Capture the cell that displays the provided text and extract its (X, Y) central coordinate. 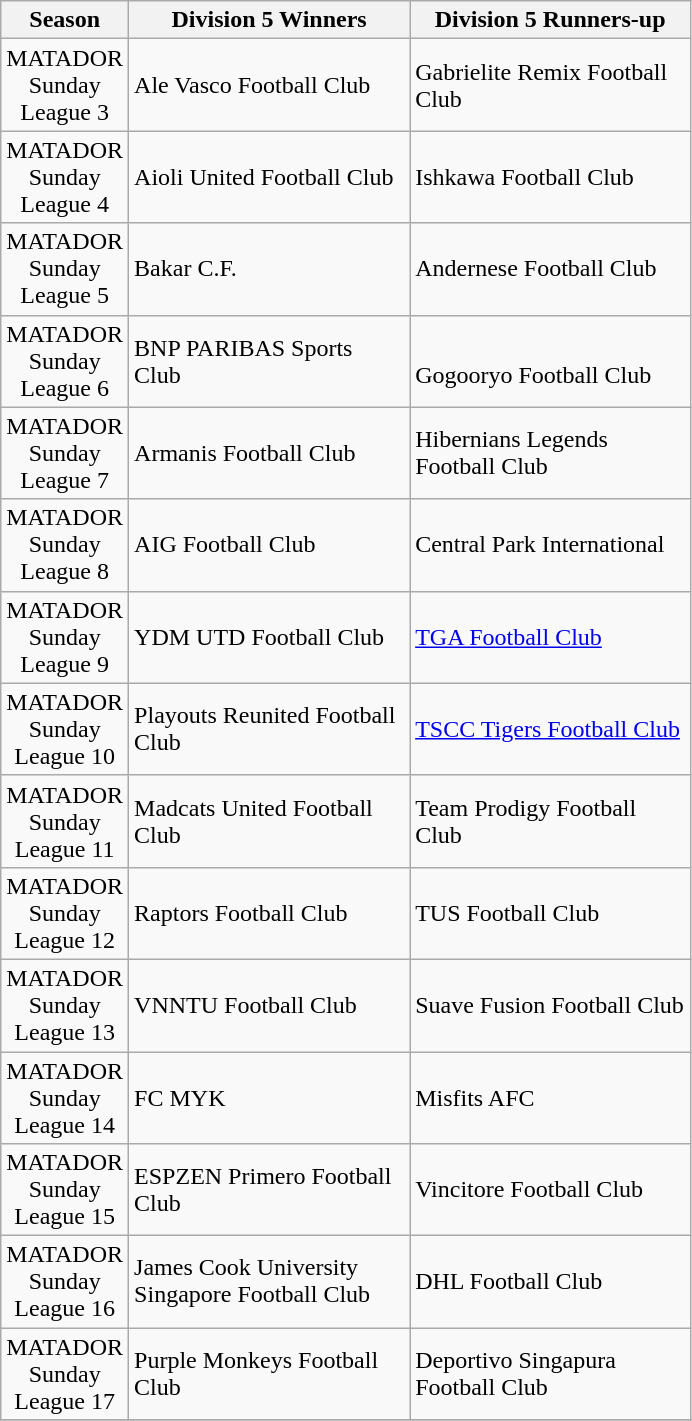
Division 5 Winners (270, 20)
Deportivo Singapura Football Club (550, 1374)
Ishkawa Football Club (550, 177)
Raptors Football Club (270, 913)
Division 5 Runners-up (550, 20)
TGA Football Club (550, 637)
MATADOR Sunday League 14 (65, 1098)
AIG Football Club (270, 545)
MATADOR Sunday League 15 (65, 1190)
Bakar C.F. (270, 269)
MATADOR Sunday League 12 (65, 913)
Gogooryo Football Club (550, 361)
VNNTU Football Club (270, 1005)
Season (65, 20)
Andernese Football Club (550, 269)
Misfits AFC (550, 1098)
Suave Fusion Football Club (550, 1005)
MATADOR Sunday League 9 (65, 637)
MATADOR Sunday League 6 (65, 361)
TUS Football Club (550, 913)
MATADOR Sunday League 10 (65, 729)
Gabrielite Remix Football Club (550, 85)
Armanis Football Club (270, 453)
MATADOR Sunday League 17 (65, 1374)
MATADOR Sunday League 3 (65, 85)
Purple Monkeys Football Club (270, 1374)
Playouts Reunited Football Club (270, 729)
MATADOR Sunday League 8 (65, 545)
ESPZEN Primero Football Club (270, 1190)
Aioli United Football Club (270, 177)
Vincitore Football Club (550, 1190)
Hibernians Legends Football Club (550, 453)
YDM UTD Football Club (270, 637)
Team Prodigy Football Club (550, 821)
James Cook University Singapore Football Club (270, 1282)
MATADOR Sunday League 11 (65, 821)
Ale Vasco Football Club (270, 85)
DHL Football Club (550, 1282)
FC MYK (270, 1098)
MATADOR Sunday League 5 (65, 269)
BNP PARIBAS Sports Club (270, 361)
Madcats United Football Club (270, 821)
MATADOR Sunday League 4 (65, 177)
Central Park International (550, 545)
MATADOR Sunday League 16 (65, 1282)
MATADOR Sunday League 13 (65, 1005)
MATADOR Sunday League 7 (65, 453)
TSCC Tigers Football Club (550, 729)
